Provide the [X, Y] coordinate of the cell's center where the given text is located.  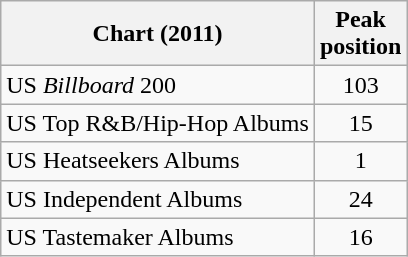
16 [360, 237]
24 [360, 199]
US Independent Albums [158, 199]
15 [360, 123]
US Heatseekers Albums [158, 161]
1 [360, 161]
Peakposition [360, 34]
103 [360, 85]
US Billboard 200 [158, 85]
Chart (2011) [158, 34]
US Top R&B/Hip-Hop Albums [158, 123]
US Tastemaker Albums [158, 237]
